Determine the [X, Y] coordinate at the center of the cell enclosing the given text.  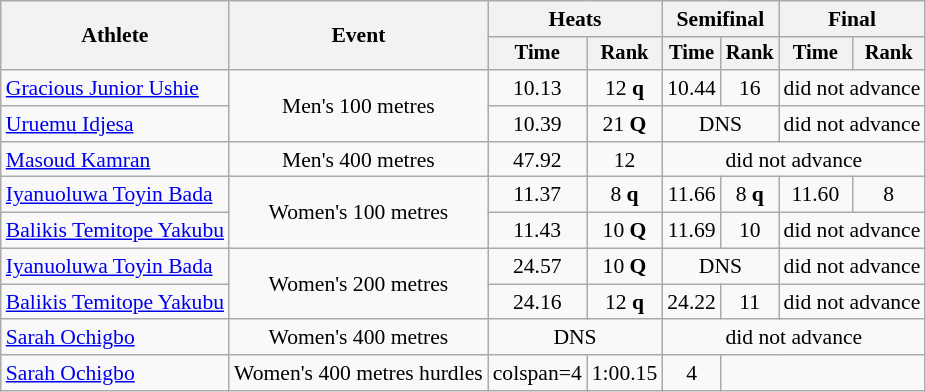
10.44 [692, 88]
Semifinal [720, 19]
Masoud Kamran [115, 160]
4 [692, 373]
10.13 [538, 88]
24.57 [538, 267]
11.69 [692, 231]
47.92 [538, 160]
Women's 200 metres [358, 284]
Final [852, 19]
Women's 400 metres hurdles [358, 373]
11 [750, 302]
1:00.15 [624, 373]
11.43 [538, 231]
Men's 400 metres [358, 160]
Athlete [115, 36]
24.22 [692, 302]
16 [750, 88]
Heats [576, 19]
12 [624, 160]
11.60 [816, 195]
Event [358, 36]
Women's 400 metres [358, 338]
11.66 [692, 195]
11.37 [538, 195]
Gracious Junior Ushie [115, 88]
Men's 100 metres [358, 106]
8 [888, 195]
10.39 [538, 124]
10 [750, 231]
Women's 100 metres [358, 212]
colspan=4 [538, 373]
24.16 [538, 302]
21 Q [624, 124]
Uruemu Idjesa [115, 124]
